Capture the cell that displays the provided text and extract its [x, y] central coordinate. 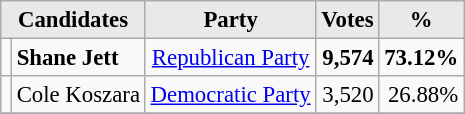
26.88% [422, 95]
3,520 [348, 95]
Shane Jett [78, 58]
9,574 [348, 58]
Candidates [74, 20]
Votes [348, 20]
% [422, 20]
Party [230, 20]
Democratic Party [230, 95]
73.12% [422, 58]
Republican Party [230, 58]
Cole Koszara [78, 95]
